Determine the [X, Y] coordinate at the center of the cell enclosing the given text.  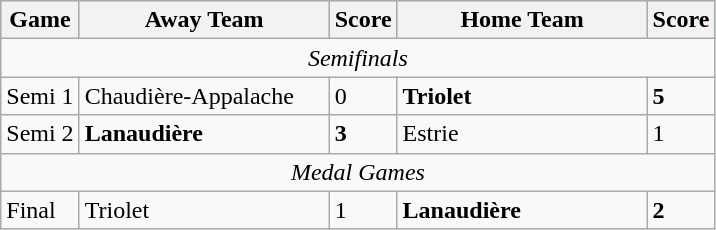
Chaudière-Appalache [204, 96]
Semifinals [358, 58]
Away Team [204, 20]
Medal Games [358, 172]
Final [40, 210]
5 [681, 96]
0 [363, 96]
2 [681, 210]
Semi 2 [40, 134]
Semi 1 [40, 96]
Game [40, 20]
Estrie [522, 134]
Home Team [522, 20]
3 [363, 134]
